Extract the (x, y) coordinate from the center of the cell holding the provided text.  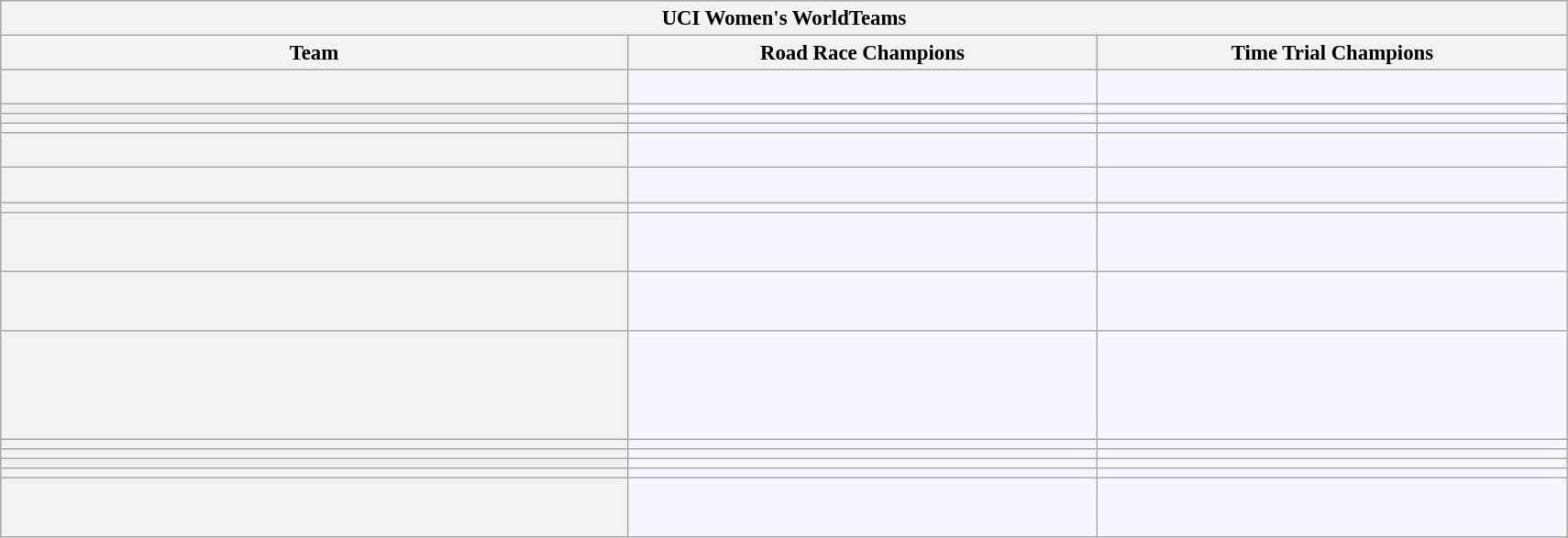
Team (314, 53)
UCI Women's WorldTeams (784, 18)
Time Trial Champions (1333, 53)
Road Race Champions (862, 53)
